Return (x, y) of the center of cell containing provided text 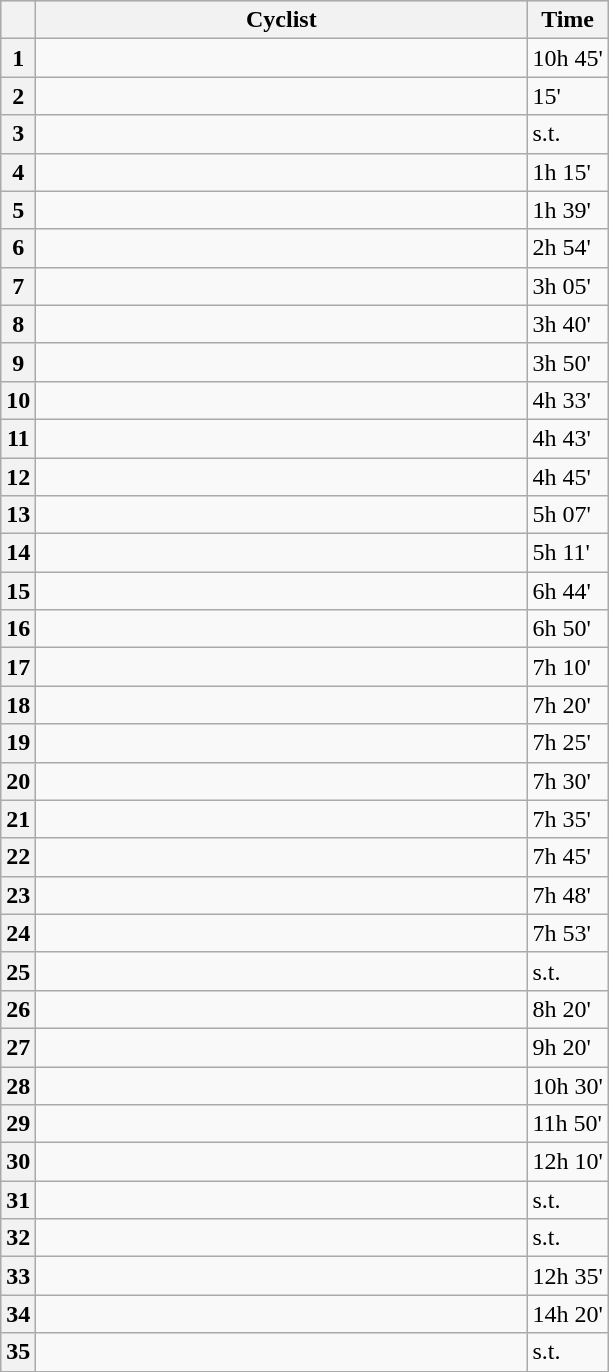
26 (18, 1009)
3 (18, 134)
15' (568, 96)
12h 10' (568, 1162)
12 (18, 477)
11 (18, 438)
7h 10' (568, 667)
9h 20' (568, 1047)
28 (18, 1085)
8h 20' (568, 1009)
25 (18, 971)
10h 30' (568, 1085)
4h 45' (568, 477)
15 (18, 591)
4 (18, 172)
9 (18, 362)
7h 45' (568, 857)
5 (18, 210)
1 (18, 58)
31 (18, 1200)
34 (18, 1314)
3h 40' (568, 324)
1h 15' (568, 172)
1h 39' (568, 210)
3h 50' (568, 362)
29 (18, 1124)
7h 53' (568, 933)
23 (18, 895)
5h 07' (568, 515)
8 (18, 324)
6h 50' (568, 629)
14h 20' (568, 1314)
33 (18, 1276)
32 (18, 1238)
14 (18, 553)
Time (568, 20)
7h 25' (568, 743)
3h 05' (568, 286)
35 (18, 1352)
4h 43' (568, 438)
7h 35' (568, 819)
5h 11' (568, 553)
4h 33' (568, 400)
11h 50' (568, 1124)
17 (18, 667)
7h 30' (568, 781)
20 (18, 781)
19 (18, 743)
2 (18, 96)
18 (18, 705)
6h 44' (568, 591)
16 (18, 629)
12h 35' (568, 1276)
2h 54' (568, 248)
6 (18, 248)
13 (18, 515)
7 (18, 286)
22 (18, 857)
30 (18, 1162)
7h 48' (568, 895)
Cyclist (282, 20)
10 (18, 400)
27 (18, 1047)
24 (18, 933)
7h 20' (568, 705)
21 (18, 819)
10h 45' (568, 58)
